Extract the (x, y) coordinate from the center of the cell holding the provided text.  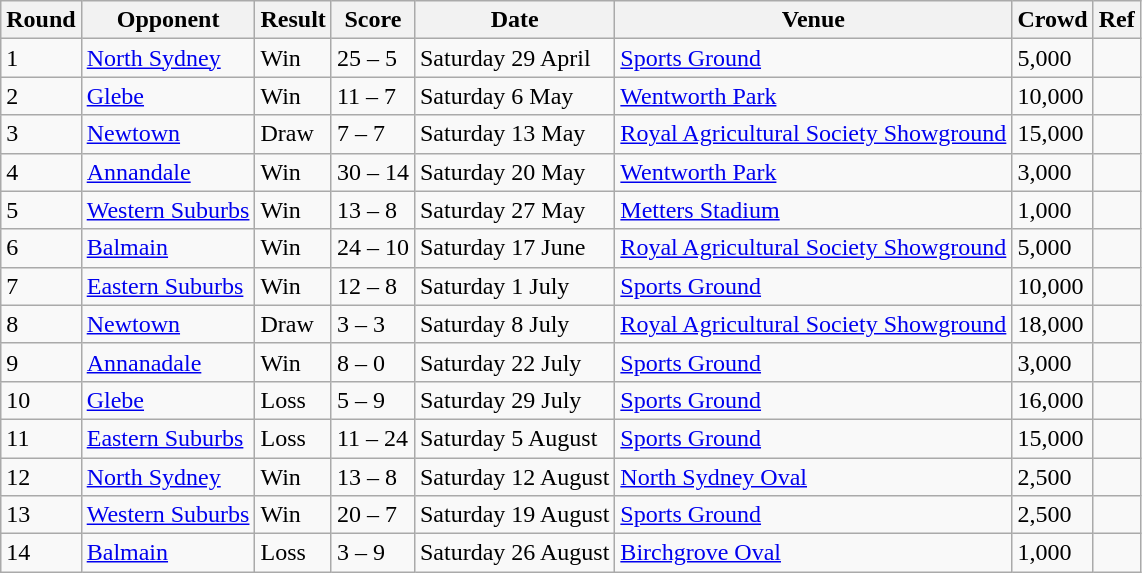
20 – 7 (372, 515)
12 – 8 (372, 286)
Crowd (1052, 20)
4 (41, 172)
3 – 3 (372, 324)
Saturday 26 August (514, 553)
North Sydney Oval (814, 477)
30 – 14 (372, 172)
11 – 7 (372, 96)
3 (41, 134)
3 – 9 (372, 553)
12 (41, 477)
Metters Stadium (814, 210)
25 – 5 (372, 58)
Annandale (168, 172)
8 (41, 324)
Saturday 6 May (514, 96)
Saturday 20 May (514, 172)
5 – 9 (372, 400)
11 (41, 438)
Saturday 1 July (514, 286)
8 – 0 (372, 362)
Saturday 5 August (514, 438)
5 (41, 210)
Saturday 29 July (514, 400)
Saturday 22 July (514, 362)
Saturday 12 August (514, 477)
Score (372, 20)
7 (41, 286)
13 (41, 515)
11 – 24 (372, 438)
Saturday 29 April (514, 58)
Ref (1116, 20)
Annanadale (168, 362)
10 (41, 400)
18,000 (1052, 324)
Saturday 13 May (514, 134)
1 (41, 58)
Date (514, 20)
14 (41, 553)
Venue (814, 20)
16,000 (1052, 400)
Saturday 8 July (514, 324)
Round (41, 20)
6 (41, 248)
9 (41, 362)
Saturday 19 August (514, 515)
Saturday 27 May (514, 210)
Birchgrove Oval (814, 553)
Saturday 17 June (514, 248)
Opponent (168, 20)
7 – 7 (372, 134)
Result (293, 20)
24 – 10 (372, 248)
2 (41, 96)
